From the cell containing the given text, extract its center point as (x, y) coordinate. 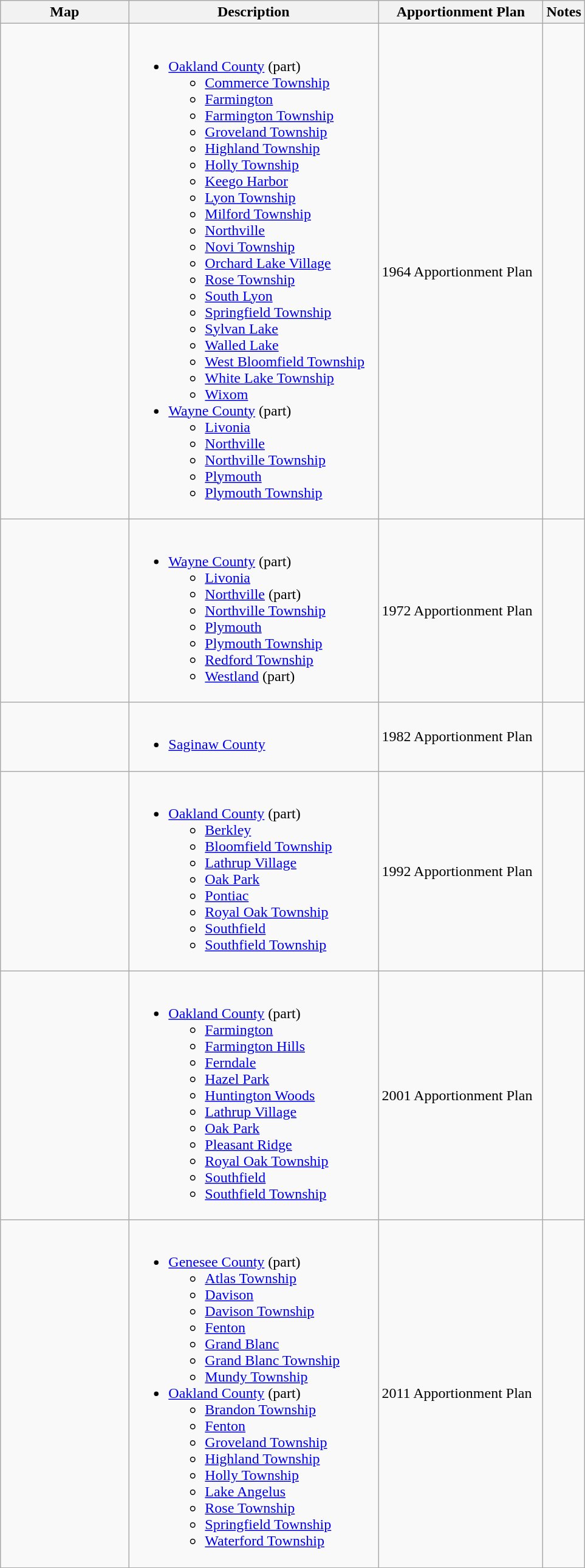
1992 Apportionment Plan (460, 871)
2001 Apportionment Plan (460, 1095)
1982 Apportionment Plan (460, 736)
Map (64, 12)
2011 Apportionment Plan (460, 1394)
Notes (564, 12)
1964 Apportionment Plan (460, 271)
Apportionment Plan (460, 12)
Wayne County (part)LivoniaNorthville (part)Northville TownshipPlymouthPlymouth TownshipRedford TownshipWestland (part) (254, 611)
Saginaw County (254, 736)
Description (254, 12)
Oakland County (part)BerkleyBloomfield TownshipLathrup VillageOak ParkPontiacRoyal Oak TownshipSouthfieldSouthfield Township (254, 871)
1972 Apportionment Plan (460, 611)
